Return the [x, y] coordinate for the center point of the cell that contains the specified text.  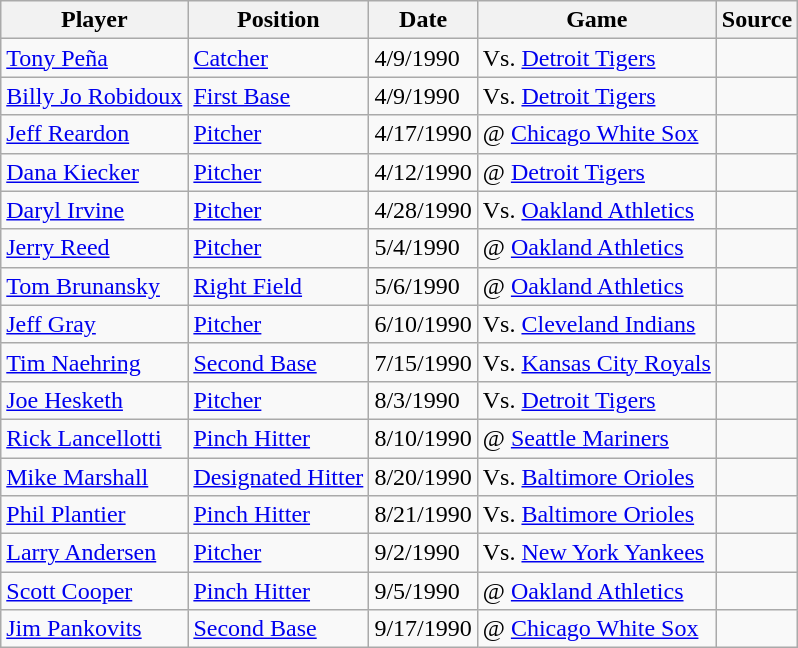
Right Field [278, 286]
Position [278, 20]
Tom Brunansky [94, 286]
Game [596, 20]
@ Detroit Tigers [596, 172]
First Base [278, 96]
Mike Marshall [94, 477]
Dana Kiecker [94, 172]
8/10/1990 [423, 438]
Vs. Cleveland Indians [596, 324]
Scott Cooper [94, 591]
Date [423, 20]
9/5/1990 [423, 591]
Larry Andersen [94, 553]
Jerry Reed [94, 248]
6/10/1990 [423, 324]
Phil Plantier [94, 515]
Vs. Oakland Athletics [596, 210]
Jeff Reardon [94, 134]
Jeff Gray [94, 324]
Rick Lancellotti [94, 438]
Vs. New York Yankees [596, 553]
9/17/1990 [423, 629]
Source [756, 20]
Tim Naehring [94, 362]
Joe Hesketh [94, 400]
Vs. Kansas City Royals [596, 362]
8/21/1990 [423, 515]
5/4/1990 [423, 248]
4/12/1990 [423, 172]
Tony Peña [94, 58]
7/15/1990 [423, 362]
5/6/1990 [423, 286]
Designated Hitter [278, 477]
Daryl Irvine [94, 210]
8/3/1990 [423, 400]
Jim Pankovits [94, 629]
8/20/1990 [423, 477]
4/28/1990 [423, 210]
Player [94, 20]
Billy Jo Robidoux [94, 96]
Catcher [278, 58]
9/2/1990 [423, 553]
4/17/1990 [423, 134]
@ Seattle Mariners [596, 438]
